Return (X, Y) of the center of cell containing provided text 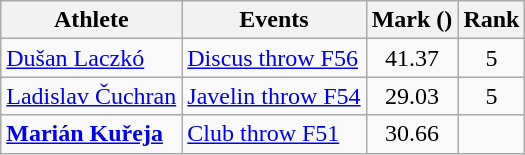
Athlete (92, 20)
29.03 (412, 96)
30.66 (412, 134)
Javelin throw F54 (274, 96)
Rank (492, 20)
Marián Kuřeja (92, 134)
Ladislav Čuchran (92, 96)
Discus throw F56 (274, 58)
Dušan Laczkó (92, 58)
Events (274, 20)
Club throw F51 (274, 134)
41.37 (412, 58)
Mark () (412, 20)
